Extract the (x, y) coordinate from the center of the cell holding the provided text.  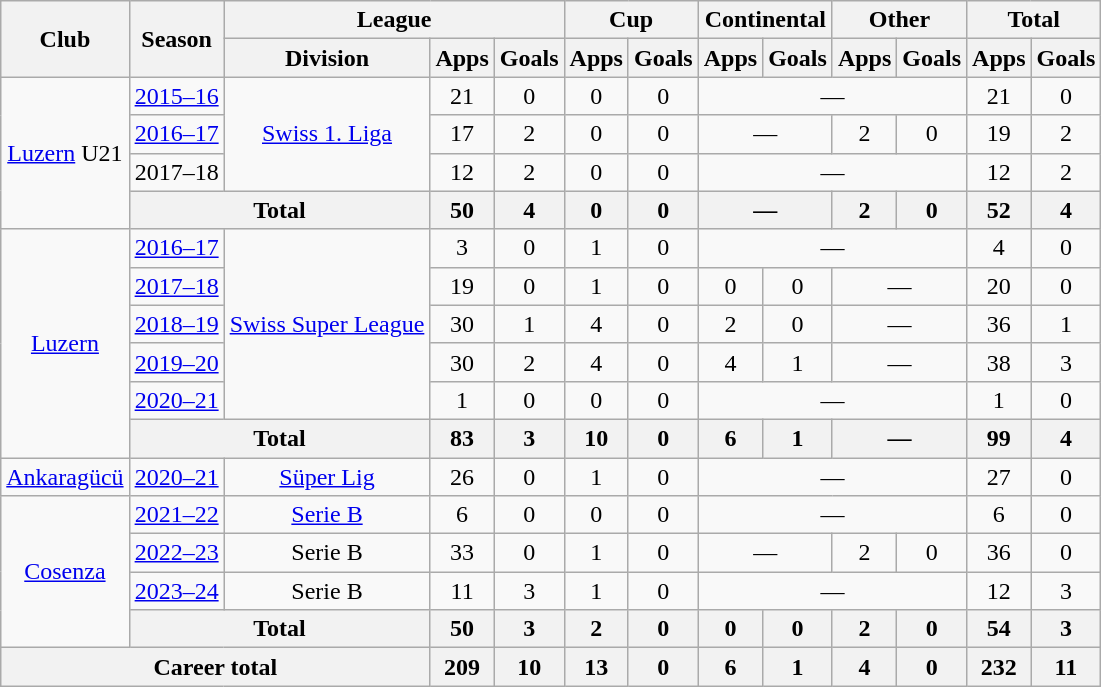
Süper Lig (327, 477)
Season (176, 39)
Other (899, 20)
Career total (216, 667)
Ankaragücü (65, 477)
Club (65, 39)
Swiss Super League (327, 324)
2015–16 (176, 96)
2023–24 (176, 591)
209 (462, 667)
Luzern (65, 343)
Cup (631, 20)
38 (999, 362)
Cosenza (65, 572)
54 (999, 629)
17 (462, 134)
2022–23 (176, 553)
2021–22 (176, 515)
83 (462, 438)
Swiss 1. Liga (327, 134)
27 (999, 477)
Division (327, 58)
20 (999, 286)
2018–19 (176, 324)
232 (999, 667)
33 (462, 553)
52 (999, 210)
League (394, 20)
Luzern U21 (65, 153)
26 (462, 477)
13 (596, 667)
99 (999, 438)
2019–20 (176, 362)
Continental (765, 20)
